For the text-containing cell, return its midpoint in (x, y) coordinate format. 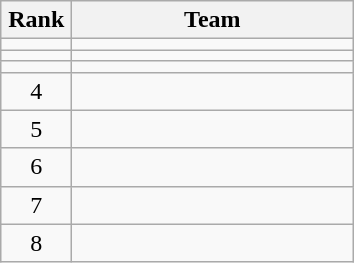
7 (36, 205)
5 (36, 129)
6 (36, 167)
4 (36, 91)
Rank (36, 20)
Team (212, 20)
8 (36, 243)
